Search for the cell housing the specified text and yield its (x, y) center coordinate. 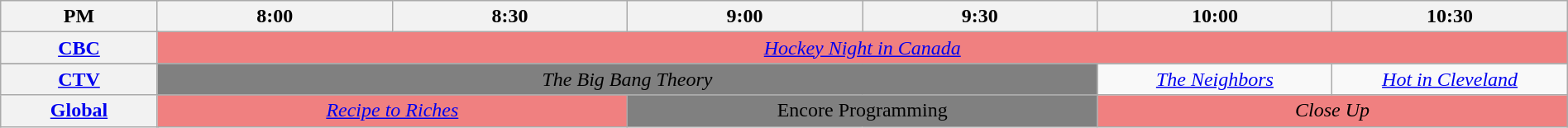
8:00 (275, 17)
10:30 (1450, 17)
CTV (79, 79)
Encore Programming (863, 111)
PM (79, 17)
The Big Bang Theory (627, 79)
10:00 (1215, 17)
Close Up (1332, 111)
9:30 (980, 17)
9:00 (745, 17)
Hot in Cleveland (1450, 79)
Global (79, 111)
8:30 (509, 17)
Hockey Night in Canada (862, 48)
The Neighbors (1215, 79)
Recipe to Riches (392, 111)
CBC (79, 48)
